Search for the cell housing the specified text and yield its [X, Y] center coordinate. 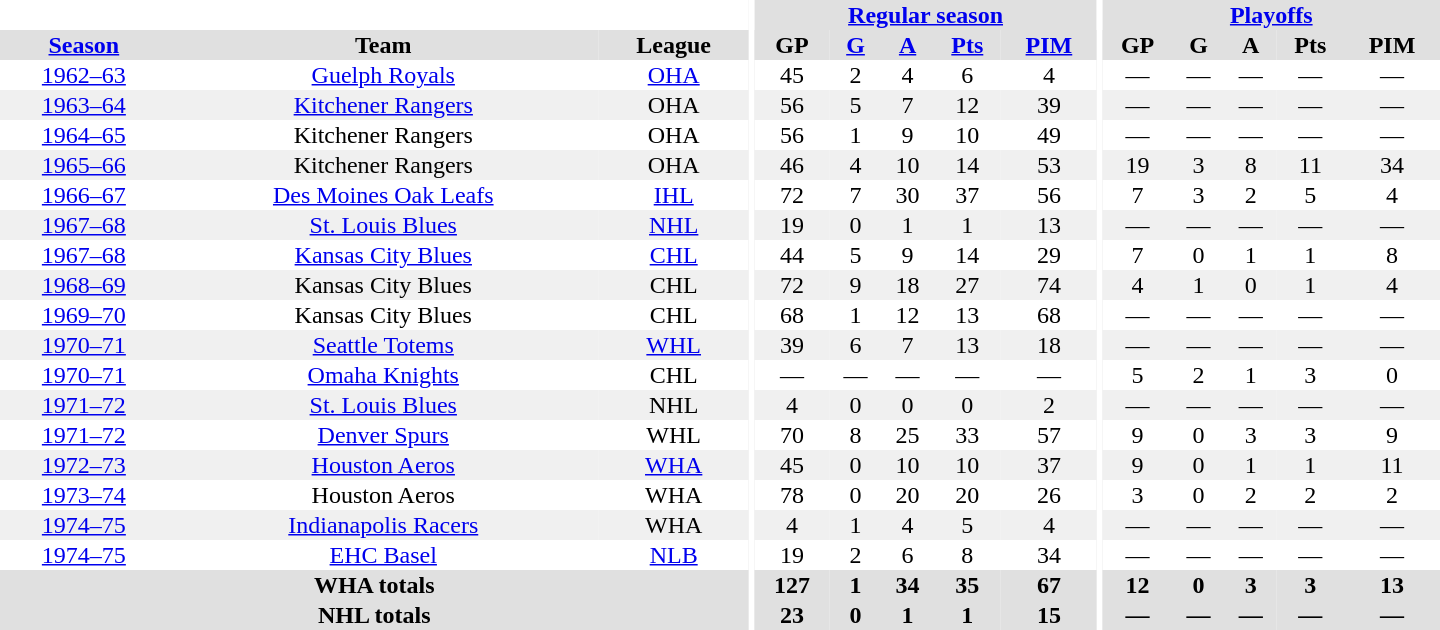
Regular season [925, 15]
Team [384, 45]
1964–65 [84, 135]
127 [792, 585]
1969–70 [84, 315]
49 [1049, 135]
1966–67 [84, 195]
Playoffs [1272, 15]
74 [1049, 285]
44 [792, 255]
1962–63 [84, 75]
15 [1049, 615]
1965–66 [84, 165]
27 [968, 285]
23 [792, 615]
EHC Basel [384, 555]
1963–64 [84, 105]
53 [1049, 165]
46 [792, 165]
26 [1049, 495]
Seattle Totems [384, 345]
IHL [674, 195]
1972–73 [84, 465]
78 [792, 495]
30 [908, 195]
57 [1049, 435]
25 [908, 435]
1973–74 [84, 495]
Guelph Royals [384, 75]
70 [792, 435]
NLB [674, 555]
67 [1049, 585]
1968–69 [84, 285]
Des Moines Oak Leafs [384, 195]
29 [1049, 255]
35 [968, 585]
Indianapolis Racers [384, 525]
WHA totals [374, 585]
League [674, 45]
Denver Spurs [384, 435]
NHL totals [374, 615]
Season [84, 45]
33 [968, 435]
Omaha Knights [384, 375]
